Search for the cell housing the specified text and yield its [X, Y] center coordinate. 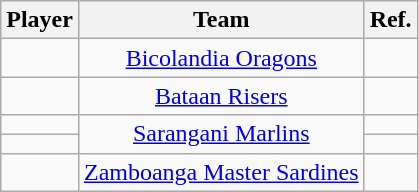
Zamboanga Master Sardines [221, 172]
Team [221, 20]
Bataan Risers [221, 96]
Ref. [390, 20]
Bicolandia Oragons [221, 58]
Sarangani Marlins [221, 134]
Player [40, 20]
